Output the [x, y] coordinate of the center of the cell containing the given text.  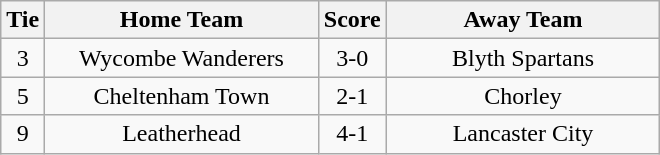
Score [352, 20]
2-1 [352, 96]
9 [23, 134]
Cheltenham Town [182, 96]
Away Team [523, 20]
Chorley [523, 96]
Leatherhead [182, 134]
Tie [23, 20]
3-0 [352, 58]
Home Team [182, 20]
4-1 [352, 134]
Blyth Spartans [523, 58]
Wycombe Wanderers [182, 58]
5 [23, 96]
Lancaster City [523, 134]
3 [23, 58]
